Identify which cell holds the provided text, then report its (X, Y) central coordinate. 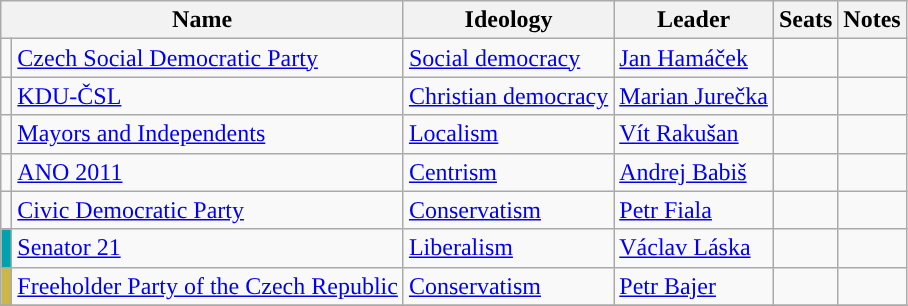
Andrej Babiš (694, 172)
Václav Láska (694, 248)
Petr Bajer (694, 286)
Name (202, 20)
Czech Social Democratic Party (208, 58)
KDU-ČSL (208, 96)
Localism (508, 134)
Leader (694, 20)
Mayors and Independents (208, 134)
Vít Rakušan (694, 134)
Civic Democratic Party (208, 210)
Centrism (508, 172)
Seats (805, 20)
Marian Jurečka (694, 96)
Petr Fiala (694, 210)
ANO 2011 (208, 172)
Freeholder Party of the Czech Republic (208, 286)
Liberalism (508, 248)
Ideology (508, 20)
Christian democracy (508, 96)
Jan Hamáček (694, 58)
Senator 21 (208, 248)
Notes (872, 20)
Social democracy (508, 58)
